Search for the cell housing the specified text and yield its [X, Y] center coordinate. 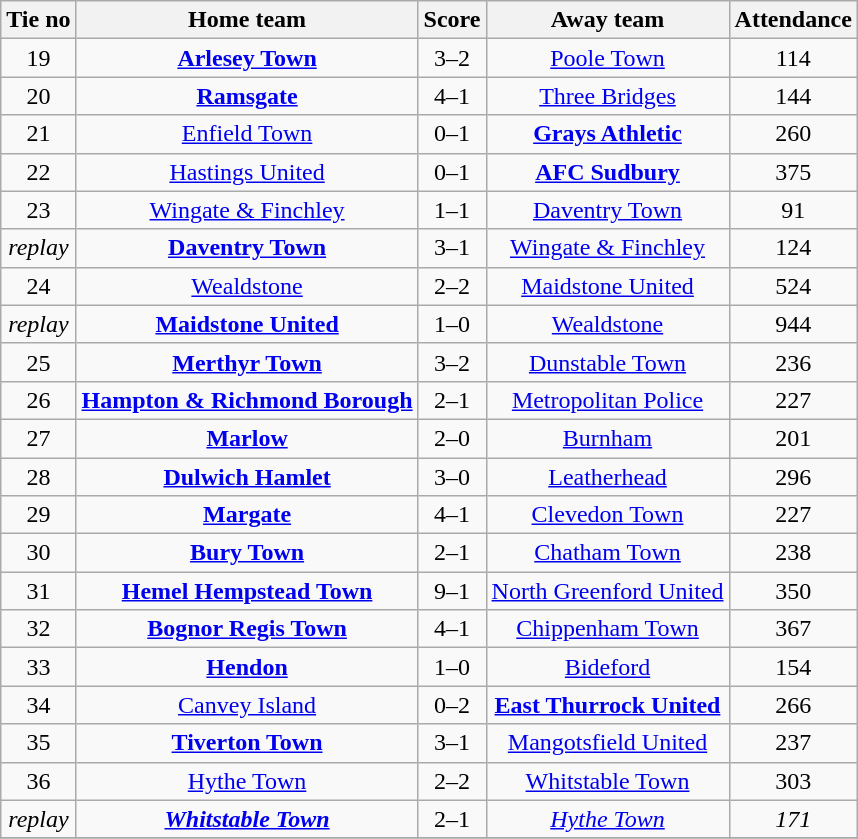
Ramsgate [247, 96]
1–1 [452, 210]
201 [793, 438]
524 [793, 286]
29 [38, 515]
23 [38, 210]
Canvey Island [247, 705]
East Thurrock United [608, 705]
Home team [247, 20]
24 [38, 286]
Chatham Town [608, 553]
Clevedon Town [608, 515]
Enfield Town [247, 134]
Leatherhead [608, 477]
Mangotsfield United [608, 743]
Margate [247, 515]
21 [38, 134]
303 [793, 781]
236 [793, 362]
33 [38, 667]
35 [38, 743]
171 [793, 819]
20 [38, 96]
Tiverton Town [247, 743]
Poole Town [608, 58]
Away team [608, 20]
260 [793, 134]
154 [793, 667]
Hastings United [247, 172]
375 [793, 172]
34 [38, 705]
237 [793, 743]
28 [38, 477]
144 [793, 96]
Metropolitan Police [608, 400]
Tie no [38, 20]
AFC Sudbury [608, 172]
238 [793, 553]
266 [793, 705]
9–1 [452, 591]
Hampton & Richmond Borough [247, 400]
Chippenham Town [608, 629]
367 [793, 629]
Arlesey Town [247, 58]
22 [38, 172]
91 [793, 210]
114 [793, 58]
26 [38, 400]
3–0 [452, 477]
Burnham [608, 438]
2–0 [452, 438]
32 [38, 629]
30 [38, 553]
Hemel Hempstead Town [247, 591]
Marlow [247, 438]
296 [793, 477]
19 [38, 58]
Score [452, 20]
Merthyr Town [247, 362]
Attendance [793, 20]
Bury Town [247, 553]
Grays Athletic [608, 134]
North Greenford United [608, 591]
Dunstable Town [608, 362]
25 [38, 362]
Three Bridges [608, 96]
Dulwich Hamlet [247, 477]
Bideford [608, 667]
31 [38, 591]
0–2 [452, 705]
27 [38, 438]
36 [38, 781]
350 [793, 591]
Hendon [247, 667]
Bognor Regis Town [247, 629]
944 [793, 324]
124 [793, 248]
